Scan for the cell matching the given text and deliver its [X, Y] coordinate at center. 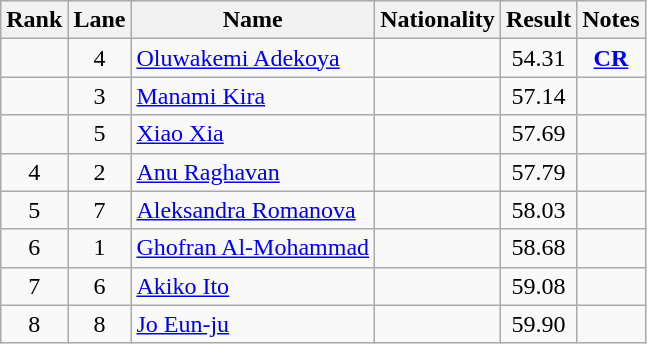
59.08 [538, 286]
Name [253, 20]
1 [100, 248]
58.03 [538, 210]
Nationality [438, 20]
Lane [100, 20]
Akiko Ito [253, 286]
Aleksandra Romanova [253, 210]
Jo Eun-ju [253, 324]
57.79 [538, 172]
Manami Kira [253, 96]
Rank [34, 20]
Notes [611, 20]
2 [100, 172]
54.31 [538, 58]
59.90 [538, 324]
3 [100, 96]
57.69 [538, 134]
58.68 [538, 248]
Result [538, 20]
CR [611, 58]
Ghofran Al-Mohammad [253, 248]
Anu Raghavan [253, 172]
57.14 [538, 96]
Xiao Xia [253, 134]
Oluwakemi Adekoya [253, 58]
